Provide the [x, y] coordinate of the cell's center where the given text is located.  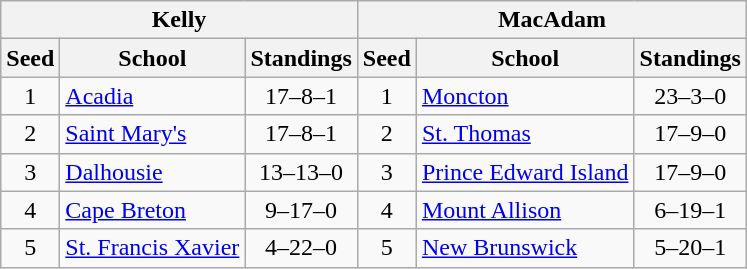
23–3–0 [690, 96]
Mount Allison [525, 210]
Cape Breton [152, 210]
New Brunswick [525, 248]
St. Francis Xavier [152, 248]
Acadia [152, 96]
St. Thomas [525, 134]
9–17–0 [301, 210]
MacAdam [552, 20]
Saint Mary's [152, 134]
4–22–0 [301, 248]
Dalhousie [152, 172]
6–19–1 [690, 210]
13–13–0 [301, 172]
Prince Edward Island [525, 172]
Moncton [525, 96]
5–20–1 [690, 248]
Kelly [180, 20]
